Return [x, y] of the center of cell containing provided text 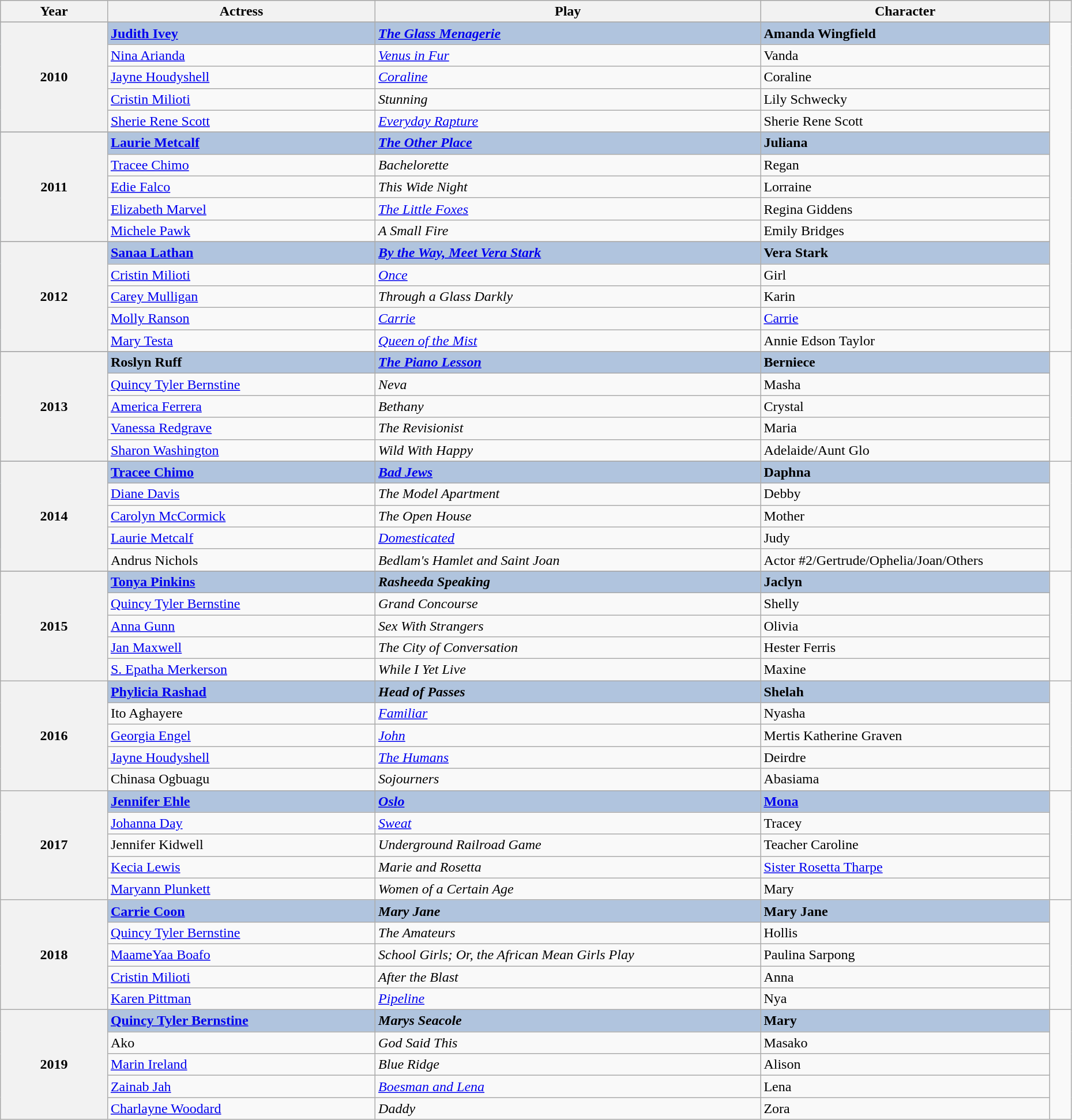
Maxine [905, 670]
Regina Giddens [905, 209]
The City of Conversation [568, 648]
Mary Testa [241, 341]
The Humans [568, 757]
2012 [54, 296]
S. Epatha Merkerson [241, 670]
Nya [905, 999]
Anna Gunn [241, 625]
Bad Jews [568, 472]
Once [568, 275]
Venus in Fur [568, 55]
Masako [905, 1043]
The Revisionist [568, 428]
Lorraine [905, 187]
Familiar [568, 714]
Juliana [905, 143]
Berniece [905, 363]
Sojourners [568, 779]
Olivia [905, 625]
Bethany [568, 406]
Crystal [905, 406]
Marin Ireland [241, 1065]
2017 [54, 845]
Oslo [568, 801]
Hester Ferris [905, 648]
Carrie Coon [241, 911]
Teacher Caroline [905, 845]
Actor #2/Gertrude/Ophelia/Joan/Others [905, 560]
Ito Aghayere [241, 714]
Annie Edson Taylor [905, 341]
Mona [905, 801]
Bachelorette [568, 165]
The Open House [568, 516]
Judy [905, 538]
Michele Pawk [241, 231]
Actress [241, 12]
Year [54, 12]
Jaclyn [905, 582]
Elizabeth Marvel [241, 209]
Play [568, 12]
Mother [905, 516]
Phylicia Rashad [241, 692]
Karen Pittman [241, 999]
Grand Concourse [568, 604]
Molly Ranson [241, 319]
Maria [905, 428]
God Said This [568, 1043]
Rasheeda Speaking [568, 582]
Through a Glass Darkly [568, 297]
Neva [568, 384]
Judith Ivey [241, 33]
Vera Stark [905, 252]
Maryann Plunkett [241, 889]
Debby [905, 494]
2010 [54, 77]
Carolyn McCormick [241, 516]
Andrus Nichols [241, 560]
The Little Foxes [568, 209]
Girl [905, 275]
Tonya Pinkins [241, 582]
Underground Railroad Game [568, 845]
2014 [54, 516]
Charlayne Woodard [241, 1108]
Nina Arianda [241, 55]
This Wide Night [568, 187]
Chinasa Ogbuagu [241, 779]
Deirdre [905, 757]
Pipeline [568, 999]
Stunning [568, 99]
Marys Seacole [568, 1021]
2016 [54, 736]
Daddy [568, 1108]
MaameYaa Boafo [241, 955]
Kecia Lewis [241, 867]
Mertis Katherine Graven [905, 736]
Tracey [905, 823]
Zora [905, 1108]
Vanda [905, 55]
By the Way, Meet Vera Stark [568, 252]
Carey Mulligan [241, 297]
Georgia Engel [241, 736]
After the Blast [568, 977]
Sister Rosetta Tharpe [905, 867]
Sanaa Lathan [241, 252]
Karin [905, 297]
School Girls; Or, the African Mean Girls Play [568, 955]
The Model Apartment [568, 494]
Abasiama [905, 779]
The Piano Lesson [568, 363]
Jennifer Ehle [241, 801]
Anna [905, 977]
Wild With Happy [568, 450]
Hollis [905, 933]
2019 [54, 1065]
2013 [54, 406]
Everyday Rapture [568, 121]
Women of a Certain Age [568, 889]
Amanda Wingfield [905, 33]
Shelah [905, 692]
Alison [905, 1065]
2011 [54, 187]
Sex With Strangers [568, 625]
Edie Falco [241, 187]
America Ferrera [241, 406]
Head of Passes [568, 692]
2015 [54, 625]
Ako [241, 1043]
Roslyn Ruff [241, 363]
Paulina Sarpong [905, 955]
A Small Fire [568, 231]
Queen of the Mist [568, 341]
Character [905, 12]
The Other Place [568, 143]
Jan Maxwell [241, 648]
Masha [905, 384]
Regan [905, 165]
Diane Davis [241, 494]
2018 [54, 955]
Adelaide/Aunt Glo [905, 450]
The Amateurs [568, 933]
Vanessa Redgrave [241, 428]
Emily Bridges [905, 231]
Lena [905, 1087]
Daphna [905, 472]
John [568, 736]
Sharon Washington [241, 450]
Bedlam's Hamlet and Saint Joan [568, 560]
Domesticated [568, 538]
The Glass Menagerie [568, 33]
Shelly [905, 604]
Johanna Day [241, 823]
Marie and Rosetta [568, 867]
While I Yet Live [568, 670]
Boesman and Lena [568, 1087]
Blue Ridge [568, 1065]
Sweat [568, 823]
Lily Schwecky [905, 99]
Nyasha [905, 714]
Zainab Jah [241, 1087]
Jennifer Kidwell [241, 845]
